Search for the cell housing the specified text and yield its [X, Y] center coordinate. 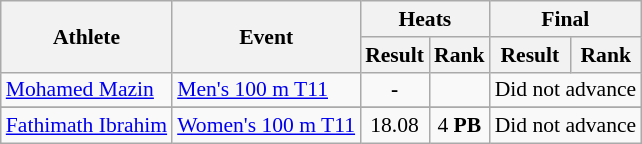
Final [566, 19]
18.08 [394, 126]
- [394, 90]
4 PB [460, 126]
Women's 100 m T11 [266, 126]
Fathimath Ibrahim [86, 126]
Athlete [86, 36]
Mohamed Mazin [86, 90]
Event [266, 36]
Heats [424, 19]
Men's 100 m T11 [266, 90]
